Search for the cell housing the specified text and yield its [x, y] center coordinate. 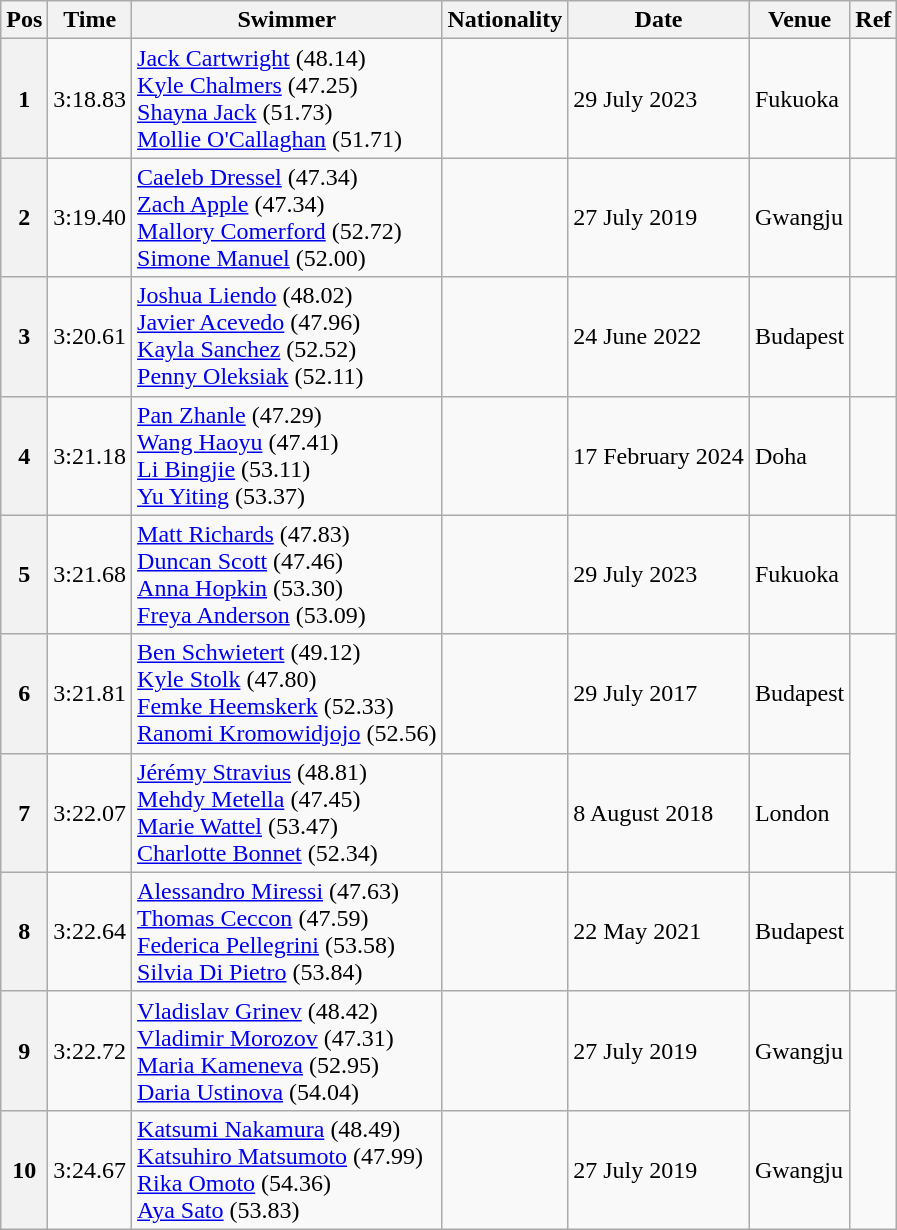
Venue [799, 20]
3:20.61 [90, 336]
8 [24, 932]
3:24.67 [90, 1170]
3:21.81 [90, 694]
London [799, 812]
Date [659, 20]
Doha [799, 456]
Ref [874, 20]
Swimmer [287, 20]
9 [24, 1050]
Jérémy Stravius (48.81)Mehdy Metella (47.45)Marie Wattel (53.47)Charlotte Bonnet (52.34) [287, 812]
3:21.68 [90, 574]
Ben Schwietert (49.12)Kyle Stolk (47.80)Femke Heemskerk (52.33)Ranomi Kromowidjojo (52.56) [287, 694]
Katsumi Nakamura (48.49)Katsuhiro Matsumoto (47.99)Rika Omoto (54.36)Aya Sato (53.83) [287, 1170]
6 [24, 694]
10 [24, 1170]
Nationality [505, 20]
Time [90, 20]
3:22.07 [90, 812]
4 [24, 456]
Jack Cartwright (48.14)Kyle Chalmers (47.25)Shayna Jack (51.73)Mollie O'Callaghan (51.71) [287, 98]
5 [24, 574]
7 [24, 812]
3:21.18 [90, 456]
2 [24, 218]
3:22.64 [90, 932]
22 May 2021 [659, 932]
3:22.72 [90, 1050]
Vladislav Grinev (48.42)Vladimir Morozov (47.31)Maria Kameneva (52.95)Daria Ustinova (54.04) [287, 1050]
Pos [24, 20]
Matt Richards (47.83)Duncan Scott (47.46)Anna Hopkin (53.30)Freya Anderson (53.09) [287, 574]
29 July 2017 [659, 694]
8 August 2018 [659, 812]
24 June 2022 [659, 336]
Joshua Liendo (48.02)Javier Acevedo (47.96)Kayla Sanchez (52.52)Penny Oleksiak (52.11) [287, 336]
Caeleb Dressel (47.34)Zach Apple (47.34)Mallory Comerford (52.72)Simone Manuel (52.00) [287, 218]
Pan Zhanle (47.29)Wang Haoyu (47.41)Li Bingjie (53.11)Yu Yiting (53.37) [287, 456]
1 [24, 98]
3:18.83 [90, 98]
17 February 2024 [659, 456]
3 [24, 336]
Alessandro Miressi (47.63)Thomas Ceccon (47.59)Federica Pellegrini (53.58)Silvia Di Pietro (53.84) [287, 932]
3:19.40 [90, 218]
